Provide the [x, y] coordinate of the cell's center where the given text is located.  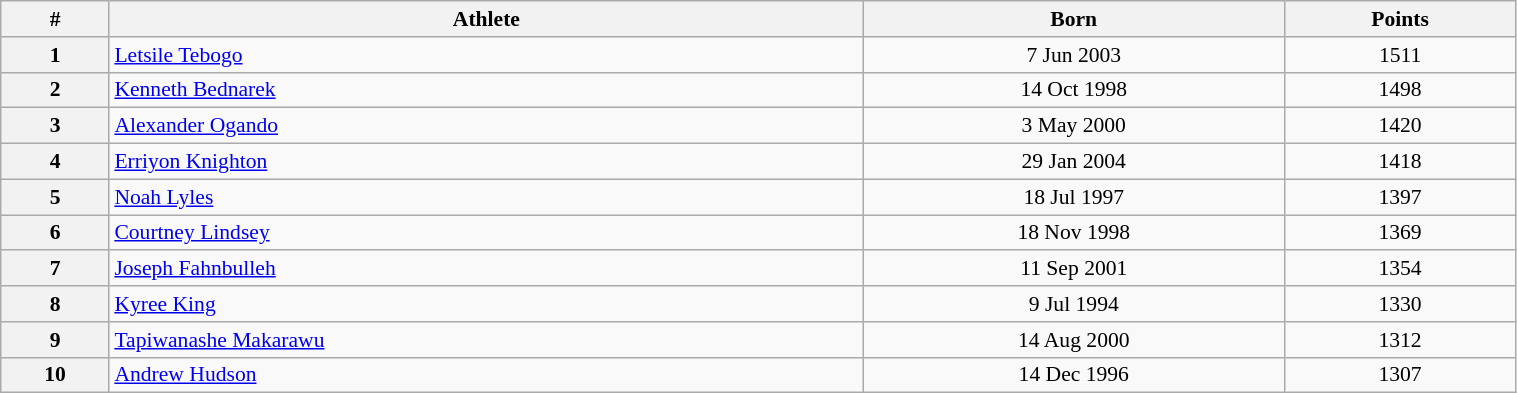
Kenneth Bednarek [486, 90]
1498 [1400, 90]
5 [56, 197]
9 [56, 340]
1418 [1400, 162]
3 May 2000 [1074, 126]
1420 [1400, 126]
Points [1400, 19]
1354 [1400, 269]
1 [56, 55]
14 Oct 1998 [1074, 90]
1330 [1400, 304]
Born [1074, 19]
Letsile Tebogo [486, 55]
# [56, 19]
18 Jul 1997 [1074, 197]
Tapiwanashe Makarawu [486, 340]
7 Jun 2003 [1074, 55]
9 Jul 1994 [1074, 304]
1511 [1400, 55]
3 [56, 126]
Andrew Hudson [486, 375]
4 [56, 162]
1369 [1400, 233]
2 [56, 90]
10 [56, 375]
1397 [1400, 197]
Kyree King [486, 304]
Athlete [486, 19]
Joseph Fahnbulleh [486, 269]
Courtney Lindsey [486, 233]
18 Nov 1998 [1074, 233]
7 [56, 269]
6 [56, 233]
Erriyon Knighton [486, 162]
29 Jan 2004 [1074, 162]
Alexander Ogando [486, 126]
8 [56, 304]
14 Aug 2000 [1074, 340]
11 Sep 2001 [1074, 269]
14 Dec 1996 [1074, 375]
Noah Lyles [486, 197]
1312 [1400, 340]
1307 [1400, 375]
